Detect which cell encompasses the target text, then output its (X, Y) center coordinate. 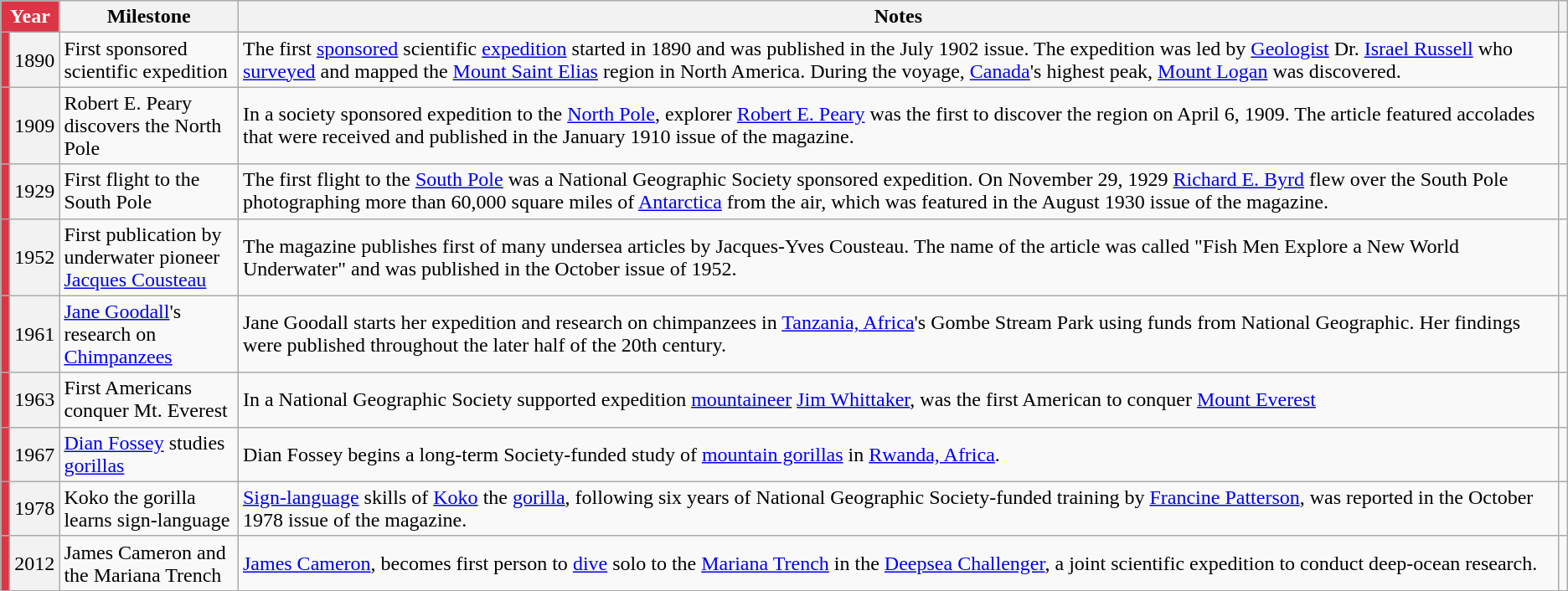
1967 (35, 454)
1929 (35, 191)
Koko the gorilla learns sign-language (149, 509)
1890 (35, 60)
First Americans conquer Mt. Everest (149, 400)
James Cameron and the Mariana Trench (149, 563)
1963 (35, 400)
1952 (35, 257)
Dian Fossey studies gorillas (149, 454)
Milestone (149, 17)
First sponsored scientific expedition (149, 60)
1909 (35, 126)
First flight to the South Pole (149, 191)
Year (30, 17)
Jane Goodall's research on Chimpanzees (149, 334)
First publication by underwater pioneer Jacques Cousteau (149, 257)
Robert E. Peary discovers the North Pole (149, 126)
1961 (35, 334)
2012 (35, 563)
Notes (898, 17)
1978 (35, 509)
Dian Fossey begins a long-term Society-funded study of mountain gorillas in Rwanda, Africa. (898, 454)
In a National Geographic Society supported expedition mountaineer Jim Whittaker, was the first American to conquer Mount Everest (898, 400)
